Locate the cell with the specified text and output its [X, Y] center coordinate. 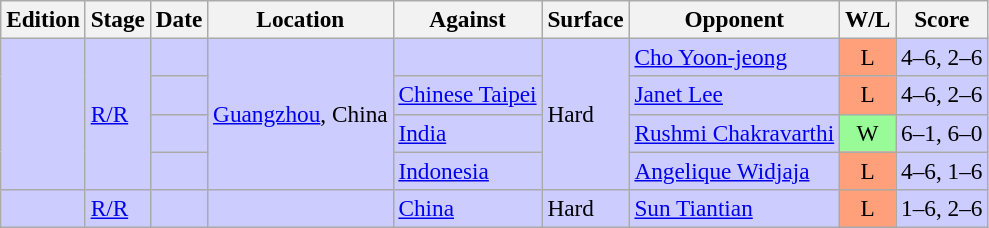
China [468, 208]
Angelique Widjaja [734, 170]
Guangzhou, China [300, 114]
1–6, 2–6 [942, 208]
Date [178, 19]
Score [942, 19]
Sun Tiantian [734, 208]
Indonesia [468, 170]
Chinese Taipei [468, 95]
Edition [44, 19]
W [868, 133]
Surface [586, 19]
4–6, 1–6 [942, 170]
Janet Lee [734, 95]
Location [300, 19]
W/L [868, 19]
India [468, 133]
Cho Yoon-jeong [734, 57]
Against [468, 19]
Rushmi Chakravarthi [734, 133]
Opponent [734, 19]
6–1, 6–0 [942, 133]
Stage [118, 19]
